For the text-containing cell, return its midpoint in (x, y) coordinate format. 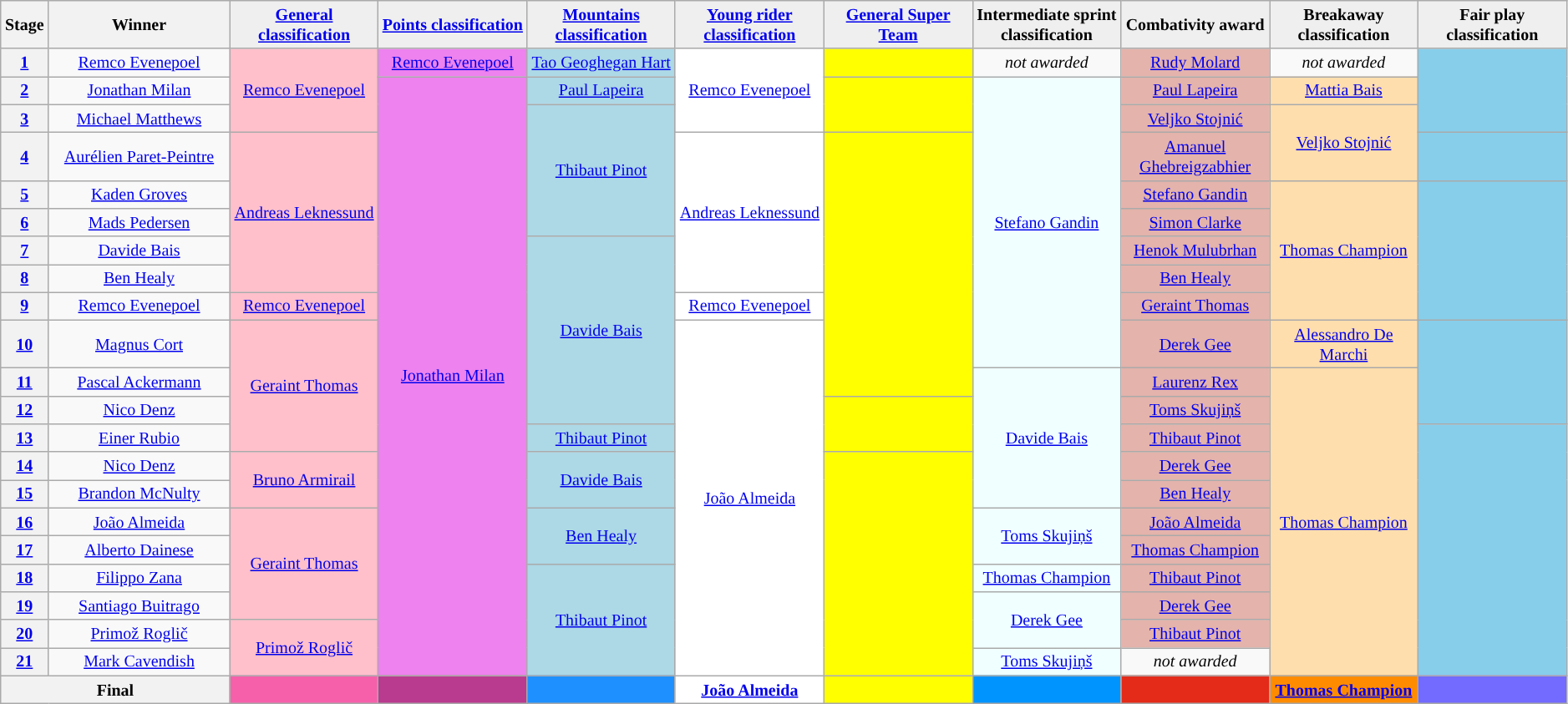
6 (25, 222)
Mountains classification (601, 25)
Laurenz Rex (1195, 382)
12 (25, 411)
2 (25, 90)
5 (25, 194)
Tao Geoghegan Hart (601, 63)
15 (25, 494)
19 (25, 606)
Mads Pedersen (139, 222)
Kaden Groves (139, 194)
3 (25, 119)
13 (25, 438)
Einer Rubio (139, 438)
Stage (25, 25)
Simon Clarke (1195, 222)
Alberto Dainese (139, 550)
General classification (304, 25)
8 (25, 279)
Young rider classification (749, 25)
16 (25, 523)
Henok Mulubrhan (1195, 251)
General Super Team (898, 25)
Rudy Molard (1195, 63)
Amanuel Ghebreigzabhier (1195, 157)
Fair play classification (1492, 25)
14 (25, 466)
Alessandro De Marchi (1344, 344)
Combativity award (1195, 25)
21 (25, 661)
9 (25, 306)
7 (25, 251)
4 (25, 157)
Breakaway classification (1344, 25)
Bruno Armirail (304, 481)
Winner (139, 25)
Magnus Cort (139, 344)
Aurélien Paret-Peintre (139, 157)
Mark Cavendish (139, 661)
10 (25, 344)
17 (25, 550)
Final (115, 690)
Mattia Bais (1344, 90)
Michael Matthews (139, 119)
Points classification (453, 25)
20 (25, 633)
11 (25, 382)
Pascal Ackermann (139, 382)
Intermediate sprint classification (1047, 25)
Santiago Buitrago (139, 606)
Filippo Zana (139, 578)
Brandon McNulty (139, 494)
1 (25, 63)
18 (25, 578)
